Output the [X, Y] coordinate of the center of the cell containing the given text.  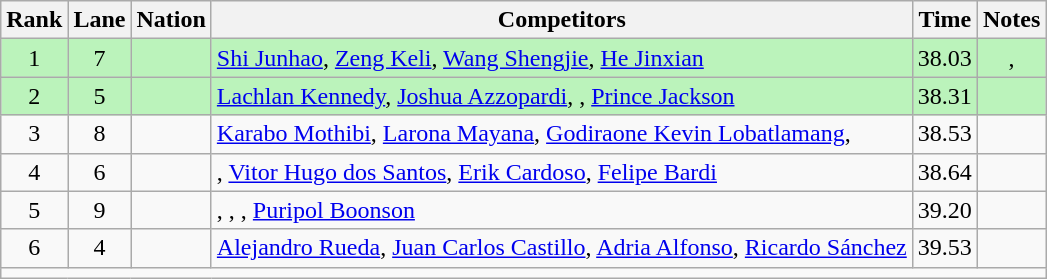
38.03 [944, 58]
38.53 [944, 134]
1 [34, 58]
7 [100, 58]
9 [100, 210]
Nation [171, 20]
2 [34, 96]
Shi Junhao, Zeng Keli, Wang Shengjie, He Jinxian [562, 58]
8 [100, 134]
, Vitor Hugo dos Santos, Erik Cardoso, Felipe Bardi [562, 172]
Lachlan Kennedy, Joshua Azzopardi, , Prince Jackson [562, 96]
Karabo Mothibi, Larona Mayana, Godiraone Kevin Lobatlamang, [562, 134]
38.31 [944, 96]
Alejandro Rueda, Juan Carlos Castillo, Adria Alfonso, Ricardo Sánchez [562, 248]
, , , Puripol Boonson [562, 210]
38.64 [944, 172]
Notes [1011, 20]
Lane [100, 20]
, [1011, 58]
3 [34, 134]
Rank [34, 20]
Competitors [562, 20]
Time [944, 20]
39.20 [944, 210]
39.53 [944, 248]
